Scan for the cell matching the given text and deliver its [x, y] coordinate at center. 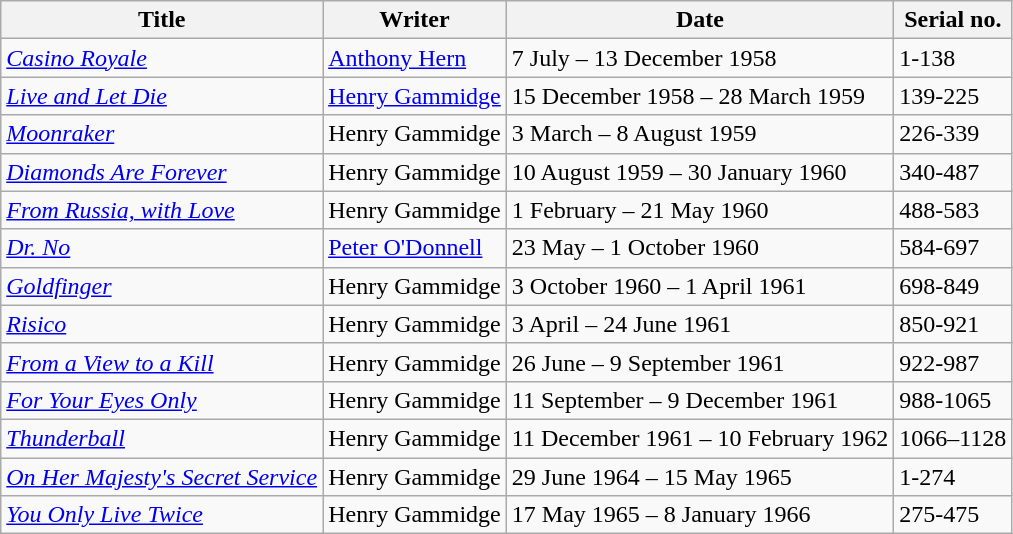
Moonraker [162, 134]
29 June 1964 – 15 May 1965 [700, 477]
From a View to a Kill [162, 362]
3 March – 8 August 1959 [700, 134]
For Your Eyes Only [162, 400]
26 June – 9 September 1961 [700, 362]
1 February – 21 May 1960 [700, 210]
15 December 1958 – 28 March 1959 [700, 96]
Date [700, 20]
Thunderball [162, 438]
988-1065 [953, 400]
922-987 [953, 362]
From Russia, with Love [162, 210]
Writer [415, 20]
3 October 1960 – 1 April 1961 [700, 286]
11 December 1961 – 10 February 1962 [700, 438]
23 May – 1 October 1960 [700, 248]
850-921 [953, 324]
Goldfinger [162, 286]
7 July – 13 December 1958 [700, 58]
584-697 [953, 248]
1-138 [953, 58]
Peter O'Donnell [415, 248]
340-487 [953, 172]
275-475 [953, 515]
Anthony Hern [415, 58]
1066–1128 [953, 438]
17 May 1965 – 8 January 1966 [700, 515]
You Only Live Twice [162, 515]
3 April – 24 June 1961 [700, 324]
Dr. No [162, 248]
10 August 1959 – 30 January 1960 [700, 172]
On Her Majesty's Secret Service [162, 477]
Live and Let Die [162, 96]
698-849 [953, 286]
11 September – 9 December 1961 [700, 400]
Title [162, 20]
Diamonds Are Forever [162, 172]
488-583 [953, 210]
Risico [162, 324]
Serial no. [953, 20]
226-339 [953, 134]
Casino Royale [162, 58]
139-225 [953, 96]
1-274 [953, 477]
